Provide the (x, y) coordinate of the cell's center where the given text is located.  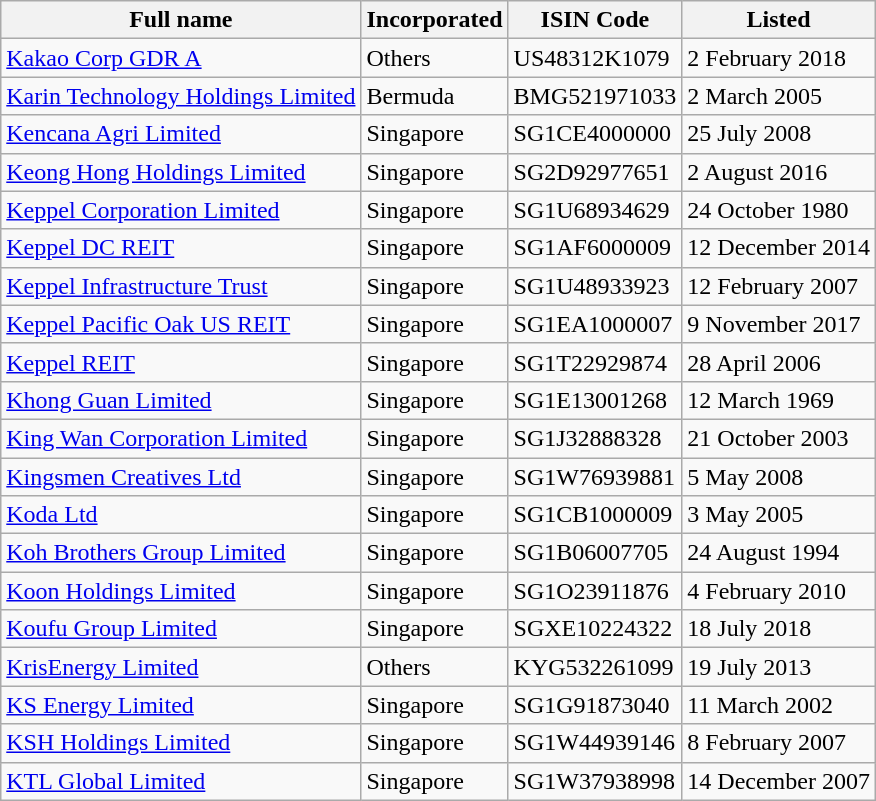
24 October 1980 (779, 210)
Koon Holdings Limited (181, 591)
Kakao Corp GDR A (181, 58)
12 December 2014 (779, 248)
SGXE10224322 (595, 629)
SG1CE4000000 (595, 134)
SG1B06007705 (595, 553)
Kingsmen Creatives Ltd (181, 477)
SG1W44939146 (595, 743)
SG1E13001268 (595, 400)
24 August 1994 (779, 553)
2 February 2018 (779, 58)
SG2D92977651 (595, 172)
Keppel Pacific Oak US REIT (181, 324)
3 May 2005 (779, 515)
Keppel REIT (181, 362)
12 February 2007 (779, 286)
Keppel Infrastructure Trust (181, 286)
5 May 2008 (779, 477)
KYG532261099 (595, 667)
Listed (779, 20)
KTL Global Limited (181, 781)
SG1T22929874 (595, 362)
BMG521971033 (595, 96)
Karin Technology Holdings Limited (181, 96)
Khong Guan Limited (181, 400)
KrisEnergy Limited (181, 667)
SG1CB1000009 (595, 515)
Koufu Group Limited (181, 629)
Keppel DC REIT (181, 248)
SG1J32888328 (595, 438)
SG1U68934629 (595, 210)
12 March 1969 (779, 400)
SG1O23911876 (595, 591)
KS Energy Limited (181, 705)
SG1W37938998 (595, 781)
SG1U48933923 (595, 286)
11 March 2002 (779, 705)
2 March 2005 (779, 96)
KSH Holdings Limited (181, 743)
25 July 2008 (779, 134)
Incorporated (434, 20)
9 November 2017 (779, 324)
19 July 2013 (779, 667)
SG1EA1000007 (595, 324)
Keppel Corporation Limited (181, 210)
28 April 2006 (779, 362)
Koda Ltd (181, 515)
Full name (181, 20)
Kencana Agri Limited (181, 134)
Koh Brothers Group Limited (181, 553)
Keong Hong Holdings Limited (181, 172)
SG1W76939881 (595, 477)
SG1AF6000009 (595, 248)
14 December 2007 (779, 781)
Bermuda (434, 96)
King Wan Corporation Limited (181, 438)
2 August 2016 (779, 172)
SG1G91873040 (595, 705)
4 February 2010 (779, 591)
8 February 2007 (779, 743)
ISIN Code (595, 20)
US48312K1079 (595, 58)
21 October 2003 (779, 438)
18 July 2018 (779, 629)
